For the text-containing cell, return its midpoint in [x, y] coordinate format. 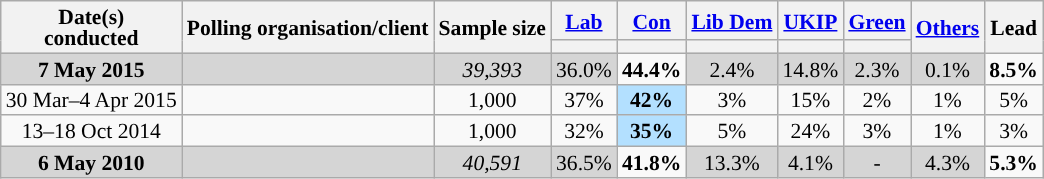
UKIP [810, 20]
2.4% [732, 68]
13–18 Oct 2014 [92, 132]
8.5% [1014, 68]
24% [810, 132]
Green [876, 20]
Date(s)conducted [92, 27]
40,591 [492, 162]
- [876, 162]
4.3% [948, 162]
35% [652, 132]
15% [810, 100]
13.3% [732, 162]
2% [876, 100]
36.5% [584, 162]
44.4% [652, 68]
30 Mar–4 Apr 2015 [92, 100]
5.3% [1014, 162]
36.0% [584, 68]
4.1% [810, 162]
Lib Dem [732, 20]
2.3% [876, 68]
32% [584, 132]
Con [652, 20]
Others [948, 27]
42% [652, 100]
6 May 2010 [92, 162]
39,393 [492, 68]
41.8% [652, 162]
7 May 2015 [92, 68]
0.1% [948, 68]
Lead [1014, 27]
Lab [584, 20]
Polling organisation/client [308, 27]
Sample size [492, 27]
14.8% [810, 68]
37% [584, 100]
